Locate the cell with the specified text and output its [X, Y] center coordinate. 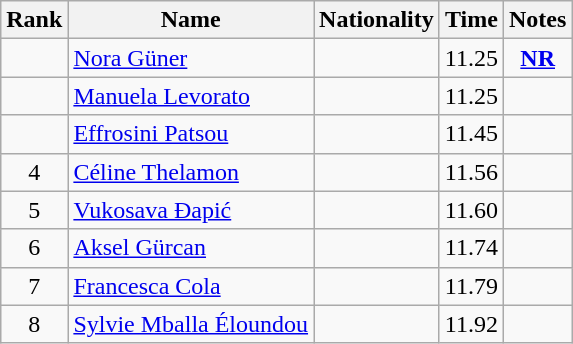
Name [191, 20]
Time [471, 20]
11.45 [471, 134]
Céline Thelamon [191, 172]
7 [34, 286]
11.79 [471, 286]
Nora Güner [191, 58]
Vukosava Đapić [191, 210]
11.74 [471, 248]
Sylvie Mballa Éloundou [191, 324]
Rank [34, 20]
6 [34, 248]
11.92 [471, 324]
Nationality [377, 20]
Notes [537, 20]
Effrosini Patsou [191, 134]
Aksel Gürcan [191, 248]
Manuela Levorato [191, 96]
11.56 [471, 172]
8 [34, 324]
5 [34, 210]
11.60 [471, 210]
Francesca Cola [191, 286]
4 [34, 172]
NR [537, 58]
